From the cell containing the given text, extract its center point as (x, y) coordinate. 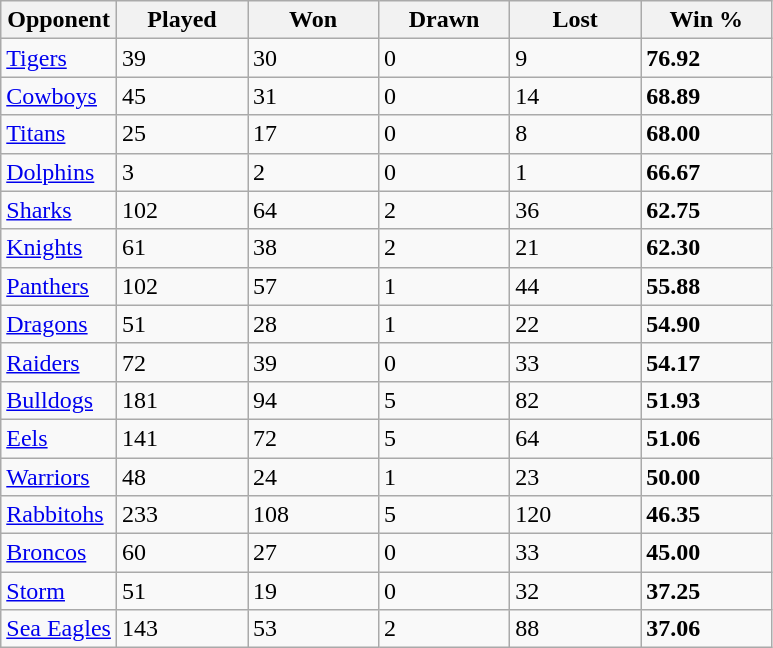
Bulldogs (59, 400)
Dragons (59, 324)
Storm (59, 591)
3 (182, 172)
181 (182, 400)
Tigers (59, 58)
61 (182, 248)
82 (576, 400)
62.30 (706, 248)
Knights (59, 248)
120 (576, 515)
Win % (706, 20)
44 (576, 286)
23 (576, 477)
62.75 (706, 210)
24 (314, 477)
54.90 (706, 324)
68.00 (706, 134)
57 (314, 286)
76.92 (706, 58)
14 (576, 96)
45.00 (706, 553)
30 (314, 58)
54.17 (706, 362)
46.35 (706, 515)
Sharks (59, 210)
94 (314, 400)
60 (182, 553)
31 (314, 96)
28 (314, 324)
25 (182, 134)
32 (576, 591)
38 (314, 248)
37.06 (706, 629)
233 (182, 515)
27 (314, 553)
Raiders (59, 362)
Titans (59, 134)
53 (314, 629)
9 (576, 58)
51.93 (706, 400)
Won (314, 20)
Lost (576, 20)
55.88 (706, 286)
143 (182, 629)
Sea Eagles (59, 629)
22 (576, 324)
19 (314, 591)
Drawn (444, 20)
Warriors (59, 477)
17 (314, 134)
37.25 (706, 591)
Rabbitohs (59, 515)
68.89 (706, 96)
Dolphins (59, 172)
Opponent (59, 20)
51.06 (706, 438)
Panthers (59, 286)
Played (182, 20)
88 (576, 629)
50.00 (706, 477)
141 (182, 438)
21 (576, 248)
8 (576, 134)
108 (314, 515)
36 (576, 210)
Cowboys (59, 96)
Eels (59, 438)
Broncos (59, 553)
66.67 (706, 172)
48 (182, 477)
45 (182, 96)
